Detect which cell encompasses the target text, then output its (X, Y) center coordinate. 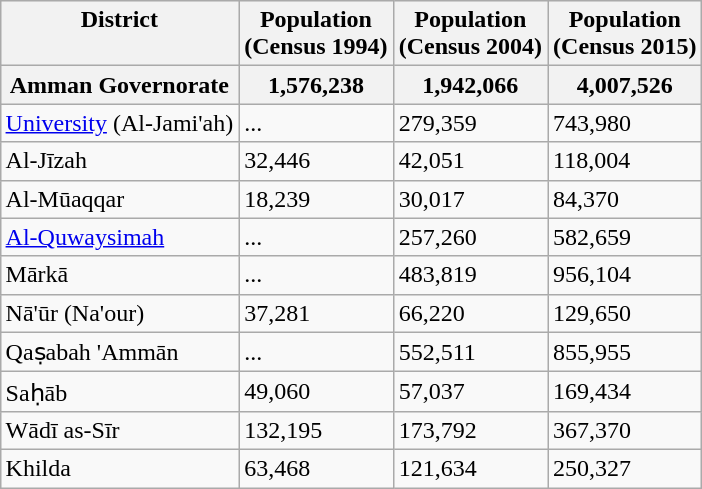
30,017 (470, 199)
Al-Mūaqqar (120, 199)
956,104 (625, 275)
118,004 (625, 161)
Population(Census 2004) (470, 34)
279,359 (470, 123)
1,942,066 (470, 85)
483,819 (470, 275)
1,576,238 (316, 85)
582,659 (625, 237)
32,446 (316, 161)
49,060 (316, 392)
129,650 (625, 313)
132,195 (316, 430)
552,511 (470, 352)
367,370 (625, 430)
Nā'ūr (Na'our) (120, 313)
Al-Jīzah (120, 161)
855,955 (625, 352)
257,260 (470, 237)
Saḥāb (120, 392)
63,468 (316, 468)
57,037 (470, 392)
66,220 (470, 313)
Amman Governorate (120, 85)
Khilda (120, 468)
University (Al-Jami'ah) (120, 123)
Wādī as-Sīr (120, 430)
743,980 (625, 123)
37,281 (316, 313)
121,634 (470, 468)
18,239 (316, 199)
Population(Census 1994) (316, 34)
173,792 (470, 430)
Al-Quwaysimah (120, 237)
84,370 (625, 199)
Population(Census 2015) (625, 34)
42,051 (470, 161)
4,007,526 (625, 85)
169,434 (625, 392)
Mārkā (120, 275)
District (120, 34)
250,327 (625, 468)
Qaṣabah 'Ammān (120, 352)
